Locate the cell with the specified text and output its (x, y) center coordinate. 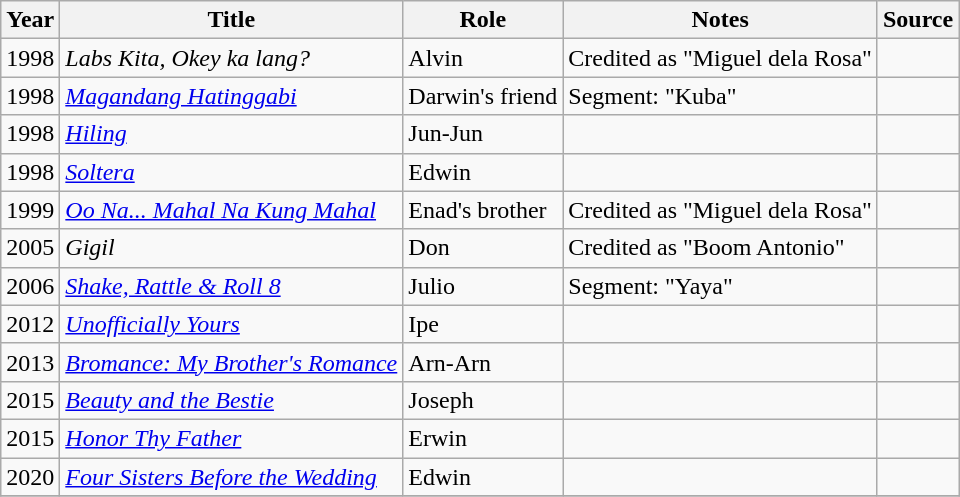
2005 (30, 248)
Credited as "Boom Antonio" (720, 248)
Shake, Rattle & Roll 8 (232, 286)
Joseph (483, 400)
Darwin's friend (483, 96)
Oo Na... Mahal Na Kung Mahal (232, 210)
Honor Thy Father (232, 438)
Magandang Hatinggabi (232, 96)
Source (918, 20)
Gigil (232, 248)
2012 (30, 324)
Title (232, 20)
Julio (483, 286)
Jun-Jun (483, 134)
Segment: "Yaya" (720, 286)
2006 (30, 286)
Bromance: My Brother's Romance (232, 362)
Segment: "Kuba" (720, 96)
Notes (720, 20)
Alvin (483, 58)
Role (483, 20)
Ipe (483, 324)
Soltera (232, 172)
Erwin (483, 438)
Labs Kita, Okey ka lang? (232, 58)
Enad's brother (483, 210)
Arn-Arn (483, 362)
Don (483, 248)
Beauty and the Bestie (232, 400)
Four Sisters Before the Wedding (232, 477)
1999 (30, 210)
Year (30, 20)
2013 (30, 362)
Hiling (232, 134)
2020 (30, 477)
Unofficially Yours (232, 324)
